Pinpoint the cell where the given text exists, returning its (X, Y) midpoint coordinate. 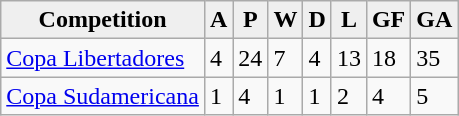
Copa Sudamericana (103, 96)
13 (348, 58)
A (218, 20)
L (348, 20)
P (250, 20)
35 (434, 58)
5 (434, 96)
Copa Libertadores (103, 58)
W (286, 20)
24 (250, 58)
7 (286, 58)
Competition (103, 20)
GA (434, 20)
2 (348, 96)
D (317, 20)
18 (388, 58)
GF (388, 20)
